Return (X, Y) of the center of cell containing provided text 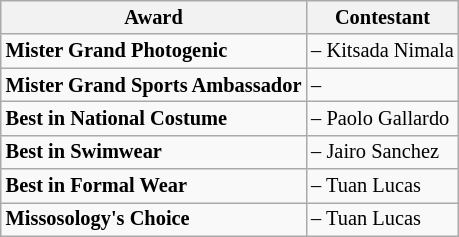
Best in National Costume (154, 118)
Mister Grand Sports Ambassador (154, 85)
– Jairo Sanchez (382, 152)
Contestant (382, 17)
Award (154, 17)
Best in Formal Wear (154, 186)
Mister Grand Photogenic (154, 51)
Missosology's Choice (154, 219)
Best in Swimwear (154, 152)
– Kitsada Nimala (382, 51)
– (382, 85)
– Paolo Gallardo (382, 118)
